From the cell containing the given text, extract its center point as (x, y) coordinate. 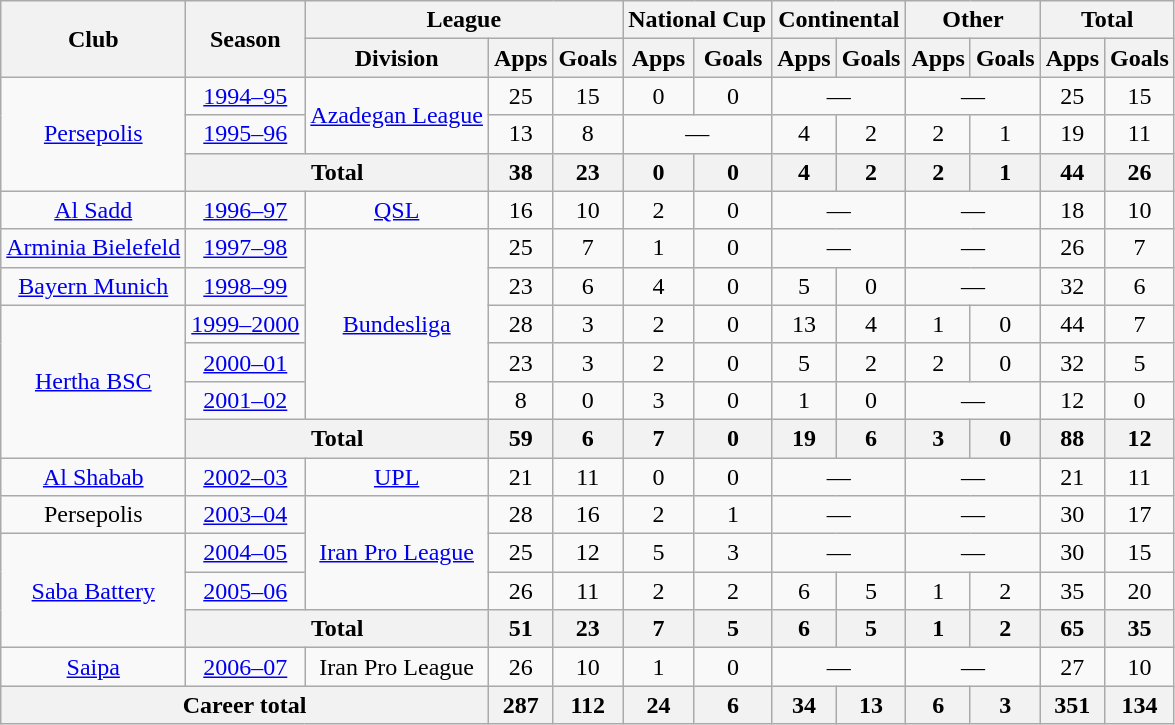
1996–97 (246, 210)
Bundesliga (397, 324)
Al Sadd (94, 210)
Azadegan League (397, 115)
2003–04 (246, 515)
18 (1072, 210)
Division (397, 58)
UPL (397, 477)
1997–98 (246, 248)
20 (1140, 591)
88 (1072, 438)
1995–96 (246, 134)
2006–07 (246, 667)
Continental (839, 20)
National Cup (698, 20)
Club (94, 39)
1994–95 (246, 96)
Arminia Bielefeld (94, 248)
38 (520, 172)
Saba Battery (94, 591)
League (464, 20)
Bayern Munich (94, 286)
Career total (245, 705)
2001–02 (246, 400)
Saipa (94, 667)
Season (246, 39)
1999–2000 (246, 324)
2000–01 (246, 362)
Other (973, 20)
112 (588, 705)
34 (804, 705)
2005–06 (246, 591)
Hertha BSC (94, 381)
2002–03 (246, 477)
1998–99 (246, 286)
351 (1072, 705)
287 (520, 705)
17 (1140, 515)
2004–05 (246, 553)
59 (520, 438)
24 (659, 705)
Al Shabab (94, 477)
65 (1072, 629)
51 (520, 629)
134 (1140, 705)
QSL (397, 210)
27 (1072, 667)
